Scan for the cell matching the given text and deliver its (x, y) coordinate at center. 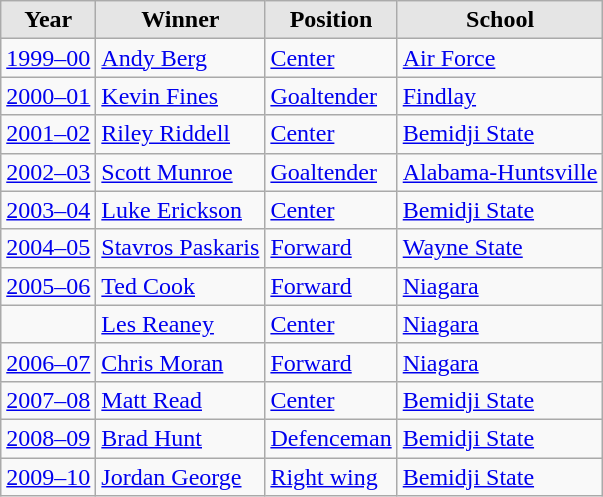
Defenceman (331, 438)
2003–04 (48, 210)
Kevin Fines (180, 96)
2007–08 (48, 400)
School (500, 20)
Alabama-Huntsville (500, 172)
Year (48, 20)
Les Reaney (180, 324)
Air Force (500, 58)
Chris Moran (180, 362)
Andy Berg (180, 58)
2008–09 (48, 438)
Matt Read (180, 400)
Wayne State (500, 248)
Stavros Paskaris (180, 248)
2000–01 (48, 96)
Jordan George (180, 477)
Position (331, 20)
1999–00 (48, 58)
2004–05 (48, 248)
2009–10 (48, 477)
Findlay (500, 96)
Luke Erickson (180, 210)
Right wing (331, 477)
2001–02 (48, 134)
Scott Munroe (180, 172)
2002–03 (48, 172)
2006–07 (48, 362)
Winner (180, 20)
Ted Cook (180, 286)
Riley Riddell (180, 134)
2005–06 (48, 286)
Brad Hunt (180, 438)
